For the text-containing cell, return its midpoint in [X, Y] coordinate format. 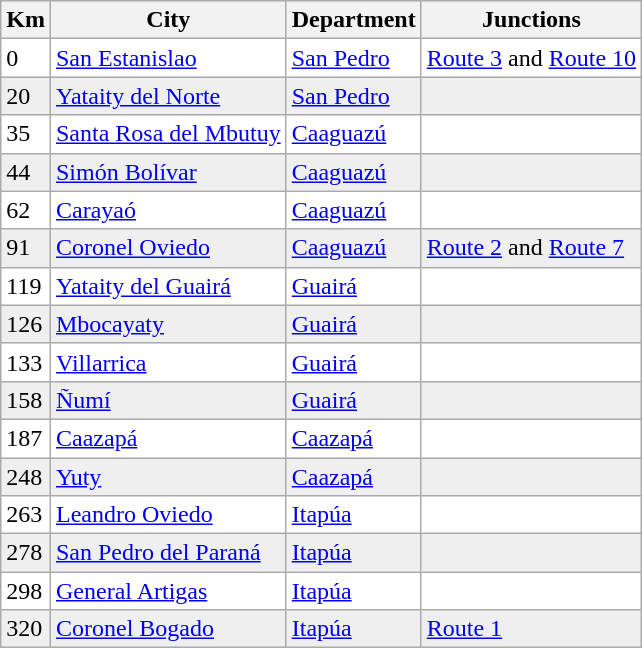
20 [26, 96]
Santa Rosa del Mbutuy [168, 134]
Mbocayaty [168, 324]
Route 3 and Route 10 [531, 58]
187 [26, 438]
Simón Bolívar [168, 172]
91 [26, 248]
278 [26, 553]
General Artigas [168, 591]
Leandro Oviedo [168, 515]
Route 2 and Route 7 [531, 248]
133 [26, 362]
San Estanislao [168, 58]
0 [26, 58]
Coronel Oviedo [168, 248]
320 [26, 629]
Carayaó [168, 210]
298 [26, 591]
Department [354, 20]
62 [26, 210]
119 [26, 286]
248 [26, 477]
44 [26, 172]
Yataity del Guairá [168, 286]
35 [26, 134]
Km [26, 20]
158 [26, 400]
Junctions [531, 20]
Ñumí [168, 400]
City [168, 20]
126 [26, 324]
Villarrica [168, 362]
263 [26, 515]
San Pedro del Paraná [168, 553]
Yuty [168, 477]
Coronel Bogado [168, 629]
Route 1 [531, 629]
Yataity del Norte [168, 96]
